Return the [X, Y] coordinate for the center point of the cell that contains the specified text.  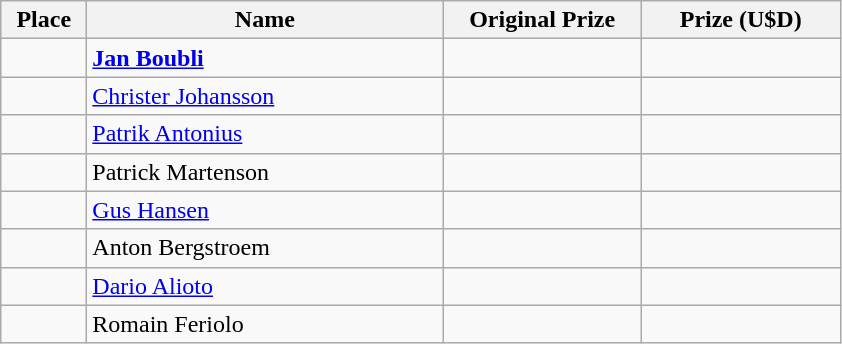
Christer Johansson [265, 96]
Patrik Antonius [265, 134]
Prize (U$D) [740, 20]
Gus Hansen [265, 210]
Original Prize [542, 20]
Dario Alioto [265, 286]
Patrick Martenson [265, 172]
Name [265, 20]
Place [44, 20]
Anton Bergstroem [265, 248]
Romain Feriolo [265, 324]
Jan Boubli [265, 58]
